Search for the cell housing the specified text and yield its [X, Y] center coordinate. 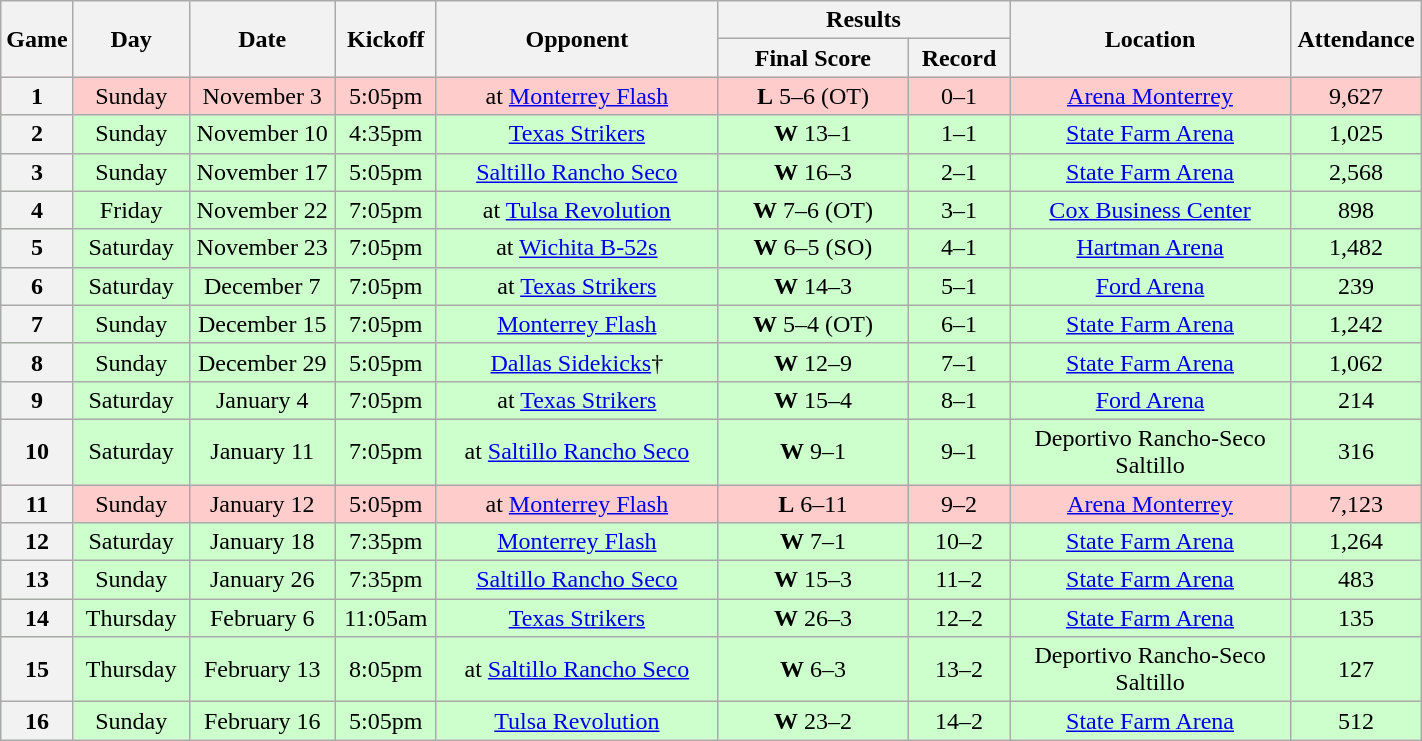
November 3 [262, 96]
W 12–9 [812, 362]
W 6–3 [812, 670]
15 [37, 670]
5 [37, 248]
Dallas Sidekicks† [576, 362]
9–2 [958, 503]
Opponent [576, 39]
Tulsa Revolution [576, 721]
4:35pm [386, 134]
January 26 [262, 580]
L 5–6 (OT) [812, 96]
1 [37, 96]
10–2 [958, 542]
November 23 [262, 248]
9–1 [958, 452]
Day [131, 39]
8 [37, 362]
898 [1356, 210]
239 [1356, 286]
L 6–11 [812, 503]
January 4 [262, 400]
8–1 [958, 400]
12–2 [958, 618]
Date [262, 39]
11 [37, 503]
14–2 [958, 721]
6–1 [958, 324]
Final Score [812, 58]
January 18 [262, 542]
7–1 [958, 362]
February 16 [262, 721]
Location [1150, 39]
Friday [131, 210]
W 6–5 (SO) [812, 248]
1,264 [1356, 542]
483 [1356, 580]
W 15–3 [812, 580]
January 12 [262, 503]
January 11 [262, 452]
1,482 [1356, 248]
4–1 [958, 248]
December 7 [262, 286]
Attendance [1356, 39]
512 [1356, 721]
W 23–2 [812, 721]
6 [37, 286]
W 7–6 (OT) [812, 210]
December 15 [262, 324]
1,025 [1356, 134]
1–1 [958, 134]
14 [37, 618]
1,242 [1356, 324]
2–1 [958, 172]
8:05pm [386, 670]
W 15–4 [812, 400]
Record [958, 58]
3 [37, 172]
11–2 [958, 580]
9,627 [1356, 96]
214 [1356, 400]
13 [37, 580]
135 [1356, 618]
W 16–3 [812, 172]
3–1 [958, 210]
316 [1356, 452]
at Wichita B-52s [576, 248]
127 [1356, 670]
2 [37, 134]
4 [37, 210]
5–1 [958, 286]
Kickoff [386, 39]
Cox Business Center [1150, 210]
W 14–3 [812, 286]
9 [37, 400]
11:05am [386, 618]
W 26–3 [812, 618]
December 29 [262, 362]
February 13 [262, 670]
W 13–1 [812, 134]
February 6 [262, 618]
10 [37, 452]
November 17 [262, 172]
1,062 [1356, 362]
W 9–1 [812, 452]
13–2 [958, 670]
W 5–4 (OT) [812, 324]
Game [37, 39]
16 [37, 721]
November 10 [262, 134]
2,568 [1356, 172]
0–1 [958, 96]
12 [37, 542]
7,123 [1356, 503]
Results [863, 20]
at Tulsa Revolution [576, 210]
W 7–1 [812, 542]
Hartman Arena [1150, 248]
November 22 [262, 210]
7 [37, 324]
